Find where the given text appears and provide that cell's center as (X, Y) coordinate. 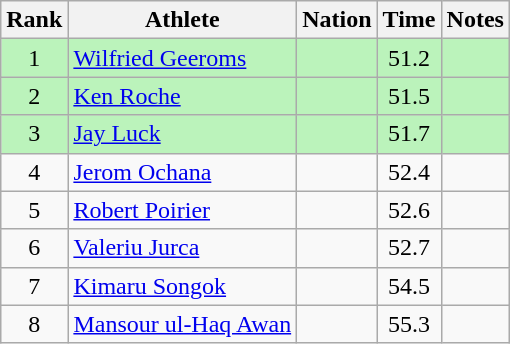
Valeriu Jurca (182, 248)
Nation (337, 20)
Jerom Ochana (182, 172)
52.4 (409, 172)
55.3 (409, 324)
52.7 (409, 248)
51.7 (409, 134)
3 (34, 134)
Robert Poirier (182, 210)
52.6 (409, 210)
54.5 (409, 286)
7 (34, 286)
Rank (34, 20)
Kimaru Songok (182, 286)
4 (34, 172)
6 (34, 248)
51.5 (409, 96)
Time (409, 20)
Wilfried Geeroms (182, 58)
Notes (475, 20)
Mansour ul-Haq Awan (182, 324)
5 (34, 210)
Ken Roche (182, 96)
2 (34, 96)
1 (34, 58)
Jay Luck (182, 134)
51.2 (409, 58)
8 (34, 324)
Athlete (182, 20)
